Return (x, y) of the center of cell containing provided text 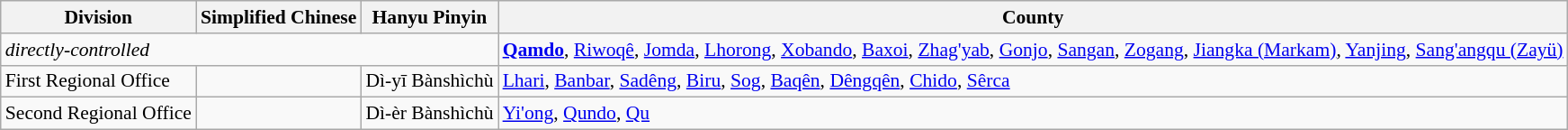
Dì-èr Bànshìchù (429, 114)
Division (99, 17)
Lhari, Banbar, Sadêng, Biru, Sog, Baqên, Dêngqên, Chido, Sêrca (1033, 81)
directly-controlled (250, 50)
Simplified Chinese (279, 17)
Hanyu Pinyin (429, 17)
County (1033, 17)
Yi'ong, Qundo, Qu (1033, 114)
Second Regional Office (99, 114)
Dì-yī Bànshìchù (429, 81)
Qamdo, Riwoqê, Jomda, Lhorong, Xobando, Baxoi, Zhag'yab, Gonjo, Sangan, Zogang, Jiangka (Markam), Yanjing, Sang'angqu (Zayü) (1033, 50)
First Regional Office (99, 81)
